Search for the cell housing the specified text and yield its [X, Y] center coordinate. 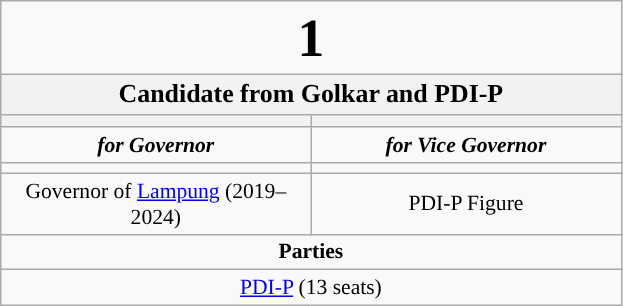
Candidate from Golkar and PDI-P [311, 94]
for Governor [156, 146]
1 [311, 38]
PDI-P (13 seats) [311, 288]
for Vice Governor [466, 146]
PDI-P Figure [466, 204]
Governor of Lampung (2019–2024) [156, 204]
Parties [311, 252]
